Return the (x, y) coordinate for the center point of the cell that contains the specified text.  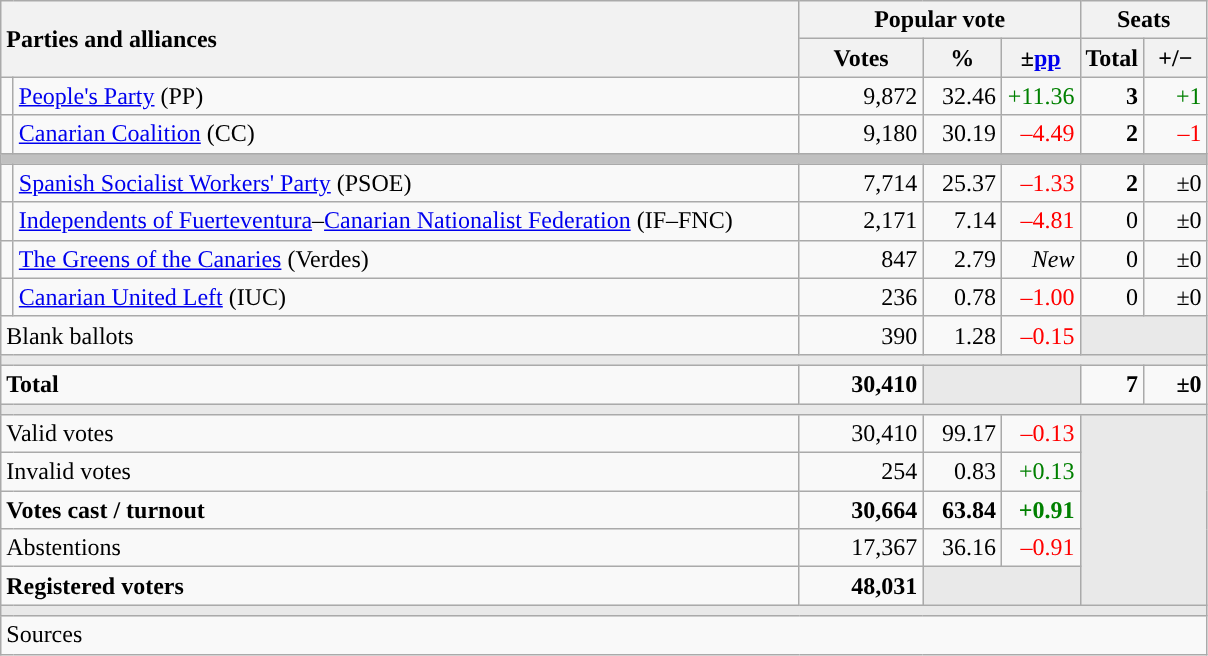
±pp (1040, 58)
% (962, 58)
32.46 (962, 96)
0.83 (962, 472)
7,714 (861, 183)
–1 (1176, 134)
Blank ballots (400, 335)
Votes cast / turnout (400, 510)
Abstentions (400, 548)
New (1040, 259)
+0.91 (1040, 510)
Votes (861, 58)
36.16 (962, 548)
–4.49 (1040, 134)
25.37 (962, 183)
–0.91 (1040, 548)
–0.13 (1040, 434)
+11.36 (1040, 96)
2,171 (861, 221)
Canarian United Left (IUC) (406, 297)
Spanish Socialist Workers' Party (PSOE) (406, 183)
48,031 (861, 586)
Canarian Coalition (CC) (406, 134)
Seats (1144, 20)
+/− (1176, 58)
30,664 (861, 510)
–1.33 (1040, 183)
1.28 (962, 335)
9,180 (861, 134)
–4.81 (1040, 221)
Sources (604, 635)
30.19 (962, 134)
The Greens of the Canaries (Verdes) (406, 259)
–1.00 (1040, 297)
0.78 (962, 297)
Invalid votes (400, 472)
7.14 (962, 221)
17,367 (861, 548)
236 (861, 297)
Parties and alliances (400, 39)
–0.15 (1040, 335)
3 (1112, 96)
+1 (1176, 96)
Registered voters (400, 586)
390 (861, 335)
99.17 (962, 434)
847 (861, 259)
9,872 (861, 96)
63.84 (962, 510)
Valid votes (400, 434)
7 (1112, 384)
+0.13 (1040, 472)
Independents of Fuerteventura–Canarian Nationalist Federation (IF–FNC) (406, 221)
2.79 (962, 259)
Popular vote (940, 20)
People's Party (PP) (406, 96)
254 (861, 472)
